For the text-containing cell, return its midpoint in (X, Y) coordinate format. 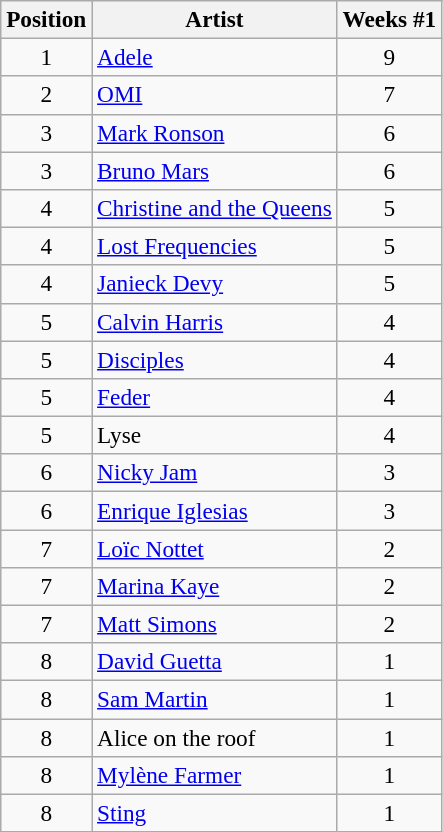
Position (46, 19)
Artist (214, 19)
Marina Kaye (214, 586)
Feder (214, 397)
Alice on the roof (214, 737)
Nicky Jam (214, 473)
Christine and the Queens (214, 208)
Sam Martin (214, 699)
Adele (214, 57)
Lost Frequencies (214, 246)
OMI (214, 95)
Calvin Harris (214, 322)
Mark Ronson (214, 133)
Weeks #1 (390, 19)
Disciples (214, 359)
Sting (214, 813)
Lyse (214, 435)
Janieck Devy (214, 284)
Mylène Farmer (214, 775)
Bruno Mars (214, 170)
9 (390, 57)
David Guetta (214, 662)
Matt Simons (214, 624)
Enrique Iglesias (214, 510)
Loïc Nottet (214, 548)
